Identify which cell holds the provided text, then report its [x, y] central coordinate. 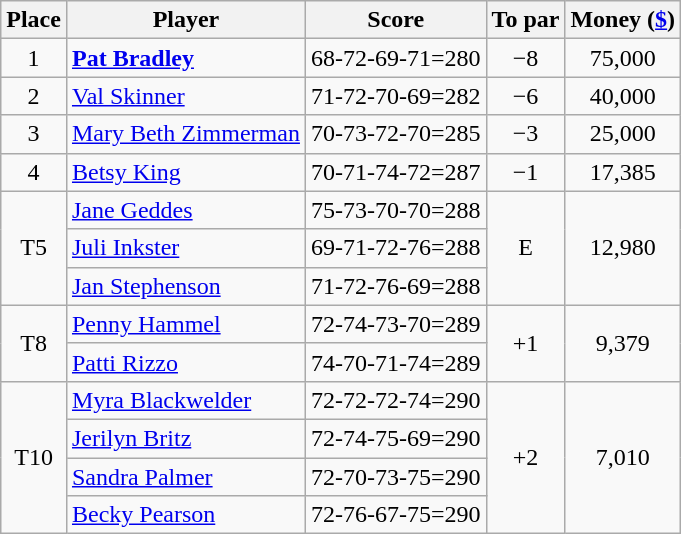
−1 [526, 172]
Juli Inkster [186, 248]
T8 [34, 343]
68-72-69-71=280 [396, 58]
+1 [526, 343]
To par [526, 20]
70-73-72-70=285 [396, 134]
Jane Geddes [186, 210]
12,980 [623, 248]
Jan Stephenson [186, 286]
+2 [526, 457]
Mary Beth Zimmerman [186, 134]
Place [34, 20]
40,000 [623, 96]
72-72-72-74=290 [396, 400]
−6 [526, 96]
Betsy King [186, 172]
72-76-67-75=290 [396, 515]
75-73-70-70=288 [396, 210]
Myra Blackwelder [186, 400]
−3 [526, 134]
T10 [34, 457]
75,000 [623, 58]
Patti Rizzo [186, 362]
Becky Pearson [186, 515]
71-72-70-69=282 [396, 96]
1 [34, 58]
72-74-75-69=290 [396, 438]
7,010 [623, 457]
74-70-71-74=289 [396, 362]
Pat Bradley [186, 58]
70-71-74-72=287 [396, 172]
T5 [34, 248]
17,385 [623, 172]
9,379 [623, 343]
69-71-72-76=288 [396, 248]
Val Skinner [186, 96]
E [526, 248]
Money ($) [623, 20]
25,000 [623, 134]
Jerilyn Britz [186, 438]
Penny Hammel [186, 324]
72-70-73-75=290 [396, 477]
4 [34, 172]
Player [186, 20]
−8 [526, 58]
Sandra Palmer [186, 477]
72-74-73-70=289 [396, 324]
2 [34, 96]
Score [396, 20]
3 [34, 134]
71-72-76-69=288 [396, 286]
